Determine the (X, Y) coordinate at the center of the cell enclosing the given text.  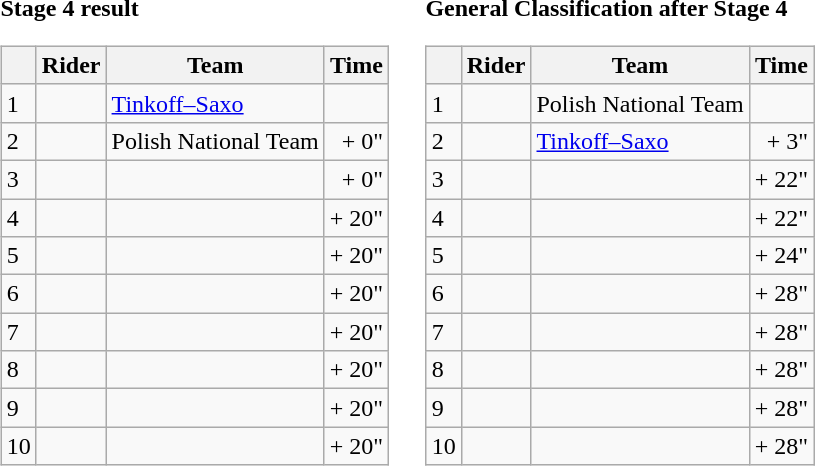
+ 3" (781, 141)
+ 24" (781, 256)
